Output the [X, Y] coordinate of the center of the cell containing the given text.  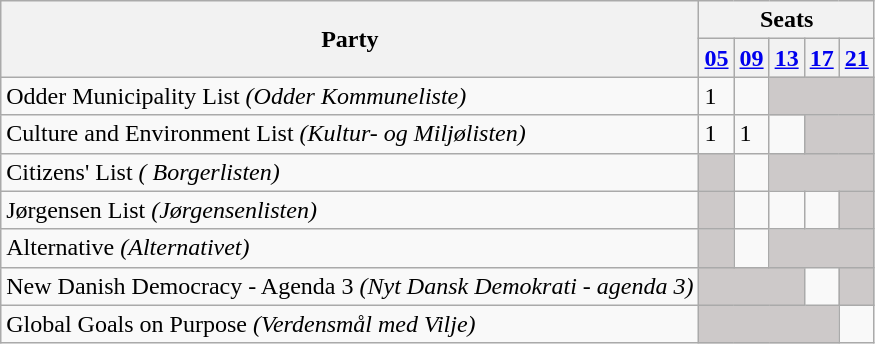
Culture and Environment List (Kultur- og Miljølisten) [350, 134]
21 [856, 58]
Odder Municipality List (Odder Kommuneliste) [350, 96]
17 [822, 58]
13 [786, 58]
Global Goals on Purpose (Verdensmål med Vilje) [350, 324]
05 [716, 58]
Party [350, 39]
09 [752, 58]
Citizens' List ( Borgerlisten) [350, 172]
Jørgensen List (Jørgensenlisten) [350, 210]
Seats [786, 20]
Alternative (Alternativet) [350, 248]
New Danish Democracy - Agenda 3 (Nyt Dansk Demokrati - agenda 3) [350, 286]
